Identify which cell holds the provided text, then report its (X, Y) central coordinate. 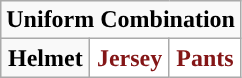
Helmet (46, 58)
Pants (204, 58)
Jersey (130, 58)
Uniform Combination (121, 20)
